Extract the [X, Y] coordinate from the center of the cell holding the provided text.  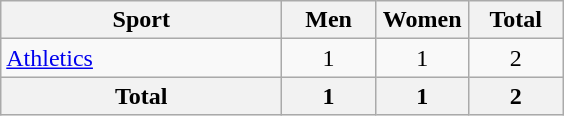
Athletics [142, 58]
Women [422, 20]
Sport [142, 20]
Men [329, 20]
